Output the (X, Y) coordinate of the center of the cell containing the given text.  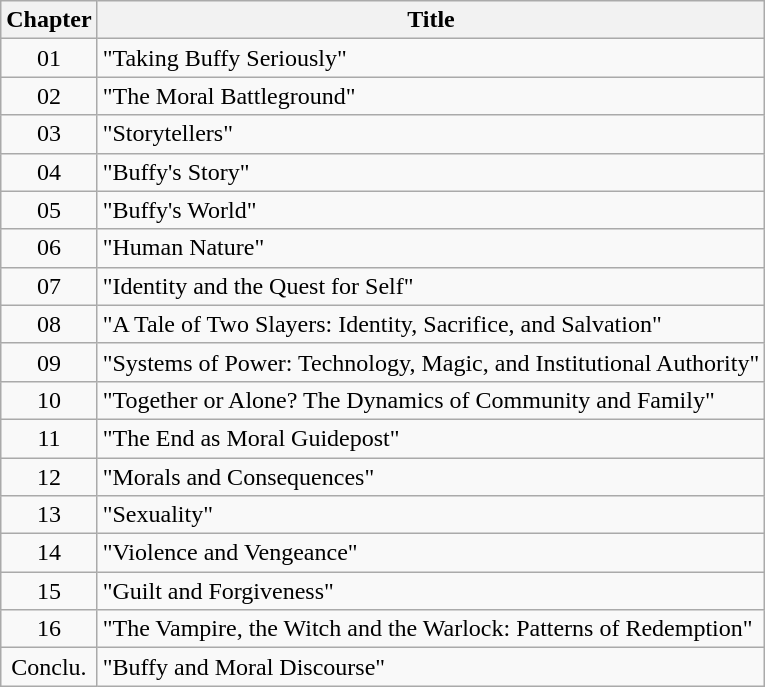
"The End as Moral Guidepost" (431, 438)
12 (49, 477)
08 (49, 324)
"Identity and the Quest for Self" (431, 286)
09 (49, 362)
Conclu. (49, 667)
"Sexuality" (431, 515)
Title (431, 20)
13 (49, 515)
"Violence and Vengeance" (431, 553)
"Systems of Power: Technology, Magic, and Institutional Authority" (431, 362)
"The Moral Battleground" (431, 96)
14 (49, 553)
"Together or Alone? The Dynamics of Community and Family" (431, 400)
10 (49, 400)
16 (49, 629)
07 (49, 286)
"Buffy's Story" (431, 172)
"Taking Buffy Seriously" (431, 58)
"A Tale of Two Slayers: Identity, Sacrifice, and Salvation" (431, 324)
"The Vampire, the Witch and the Warlock: Patterns of Redemption" (431, 629)
11 (49, 438)
06 (49, 248)
"Morals and Consequences" (431, 477)
"Storytellers" (431, 134)
05 (49, 210)
01 (49, 58)
02 (49, 96)
03 (49, 134)
"Buffy and Moral Discourse" (431, 667)
"Guilt and Forgiveness" (431, 591)
"Human Nature" (431, 248)
"Buffy's World" (431, 210)
04 (49, 172)
15 (49, 591)
Chapter (49, 20)
